Determine the (x, y) coordinate at the center of the cell enclosing the given text.  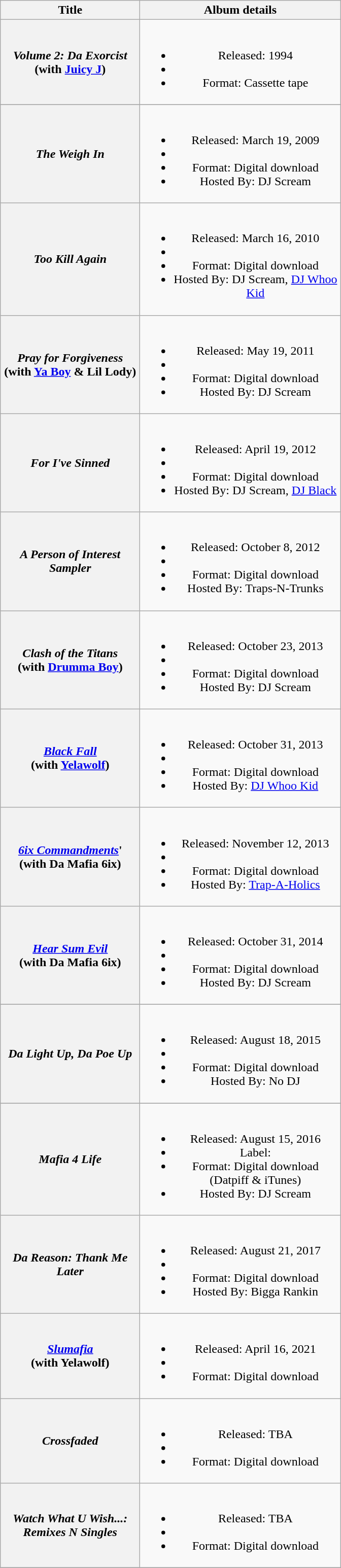
Released: October 8, 2012Format: Digital downloadHosted By: Traps-N-Trunks (241, 561)
Released: October 31, 2013Format: Digital downloadHosted By: DJ Whoo Kid (241, 758)
Released: March 16, 2010Format: Digital downloadHosted By: DJ Scream, DJ Whoo Kid (241, 259)
Watch What U Wish...: Remixes N Singles (70, 1525)
Slumafia(with Yelawolf) (70, 1356)
Released: October 31, 2014Format: Digital downloadHosted By: DJ Scream (241, 955)
Mafia 4 Life (70, 1159)
Da Light Up, Da Poe Up (70, 1053)
Released: August 21, 2017Format: Digital downloadHosted By: Bigga Rankin (241, 1265)
Crossfaded (70, 1441)
Released: November 12, 2013Format: Digital downloadHosted By: Trap-A-Holics (241, 857)
Clash of the Titans(with Drumma Boy) (70, 660)
A Person of Interest Sampler (70, 561)
Released: 1994Format: Cassette tape (241, 62)
6ix Commandments'(with Da Mafia 6ix) (70, 857)
Released: April 16, 2021Format: Digital download (241, 1356)
Released: August 18, 2015Format: Digital downloadHosted By: No DJ (241, 1053)
Hear Sum Evil(with Da Mafia 6ix) (70, 955)
Released: March 19, 2009Format: Digital downloadHosted By: DJ Scream (241, 154)
Da Reason: Thank Me Later (70, 1265)
For I've Sinned (70, 463)
Volume 2: Da Exorcist(with Juicy J) (70, 62)
Album details (241, 10)
Black Fall(with Yelawolf) (70, 758)
Released: October 23, 2013Format: Digital downloadHosted By: DJ Scream (241, 660)
Released: April 19, 2012Format: Digital downloadHosted By: DJ Scream, DJ Black (241, 463)
Title (70, 10)
Released: August 15, 2016Label:Format: Digital download (Datpiff & iTunes)Hosted By: DJ Scream (241, 1159)
Too Kill Again (70, 259)
Released: May 19, 2011Format: Digital downloadHosted By: DJ Scream (241, 364)
Pray for Forgiveness(with Ya Boy & Lil Lody) (70, 364)
The Weigh In (70, 154)
